Capture the cell that displays the provided text and extract its [x, y] central coordinate. 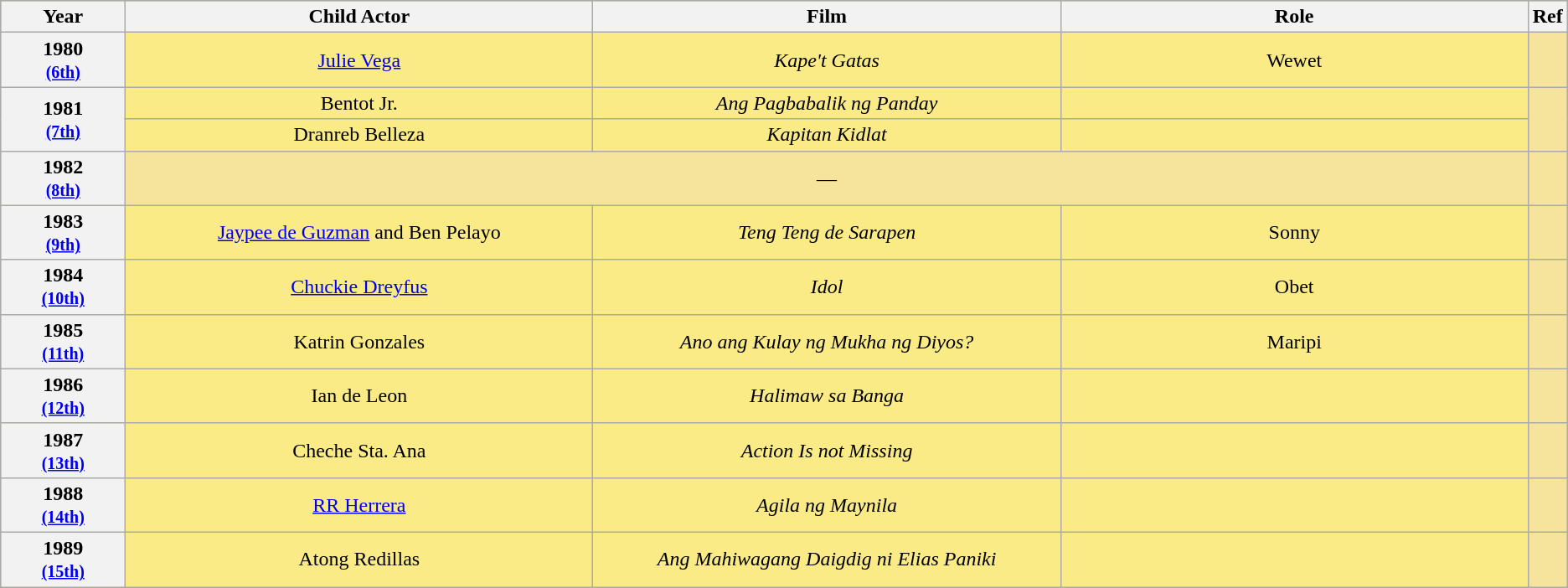
Action Is not Missing [827, 451]
Year [64, 17]
1984 (10th) [64, 286]
— [827, 178]
1986 (12th) [64, 395]
RR Herrera [359, 504]
Child Actor [359, 17]
Ref [1548, 17]
Wewet [1294, 60]
Role [1294, 17]
1989 (15th) [64, 560]
Teng Teng de Sarapen [827, 233]
1988 (14th) [64, 504]
Jaypee de Guzman and Ben Pelayo [359, 233]
Bentot Jr. [359, 103]
1983 (9th) [64, 233]
Obet [1294, 286]
Ano ang Kulay ng Mukha ng Diyos? [827, 342]
Kapitan Kidlat [827, 135]
1981 (7th) [64, 119]
Agila ng Maynila [827, 504]
Cheche Sta. Ana [359, 451]
Ian de Leon [359, 395]
1985 (11th) [64, 342]
1987 (13th) [64, 451]
Idol [827, 286]
Dranreb Belleza [359, 135]
Maripi [1294, 342]
Film [827, 17]
Sonny [1294, 233]
Kape't Gatas [827, 60]
1982 (8th) [64, 178]
Ang Pagbabalik ng Panday [827, 103]
Chuckie Dreyfus [359, 286]
Halimaw sa Banga [827, 395]
Julie Vega [359, 60]
1980 (6th) [64, 60]
Atong Redillas [359, 560]
Ang Mahiwagang Daigdig ni Elias Paniki [827, 560]
Katrin Gonzales [359, 342]
